Search for the cell housing the specified text and yield its (X, Y) center coordinate. 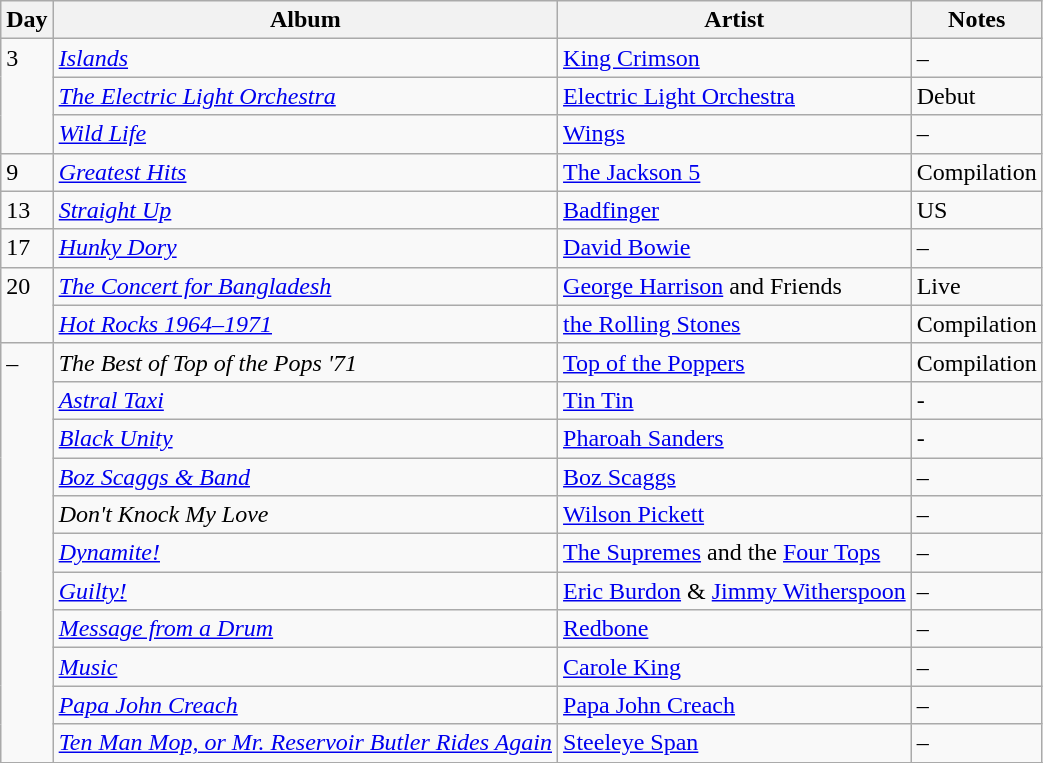
Wild Life (305, 134)
Guilty! (305, 591)
Carole King (735, 667)
Boz Scaggs & Band (305, 477)
the Rolling Stones (735, 324)
Hunky Dory (305, 248)
Redbone (735, 629)
20 (27, 305)
Top of the Poppers (735, 362)
Astral Taxi (305, 400)
Notes (976, 20)
Black Unity (305, 438)
Steeleye Span (735, 743)
Album (305, 20)
Islands (305, 58)
Badfinger (735, 210)
Wilson Pickett (735, 515)
US (976, 210)
Don't Knock My Love (305, 515)
King Crimson (735, 58)
Greatest Hits (305, 172)
The Electric Light Orchestra (305, 96)
Electric Light Orchestra (735, 96)
George Harrison and Friends (735, 286)
Debut (976, 96)
David Bowie (735, 248)
The Concert for Bangladesh (305, 286)
The Best of Top of the Pops '71 (305, 362)
Dynamite! (305, 553)
The Supremes and the Four Tops (735, 553)
Pharoah Sanders (735, 438)
Boz Scaggs (735, 477)
3 (27, 96)
The Jackson 5 (735, 172)
Music (305, 667)
13 (27, 210)
Hot Rocks 1964–1971 (305, 324)
Tin Tin (735, 400)
Artist (735, 20)
Live (976, 286)
Ten Man Mop, or Mr. Reservoir Butler Rides Again (305, 743)
Straight Up (305, 210)
Message from a Drum (305, 629)
Wings (735, 134)
Day (27, 20)
17 (27, 248)
9 (27, 172)
Eric Burdon & Jimmy Witherspoon (735, 591)
